Find where the given text appears and provide that cell's center as [X, Y] coordinate. 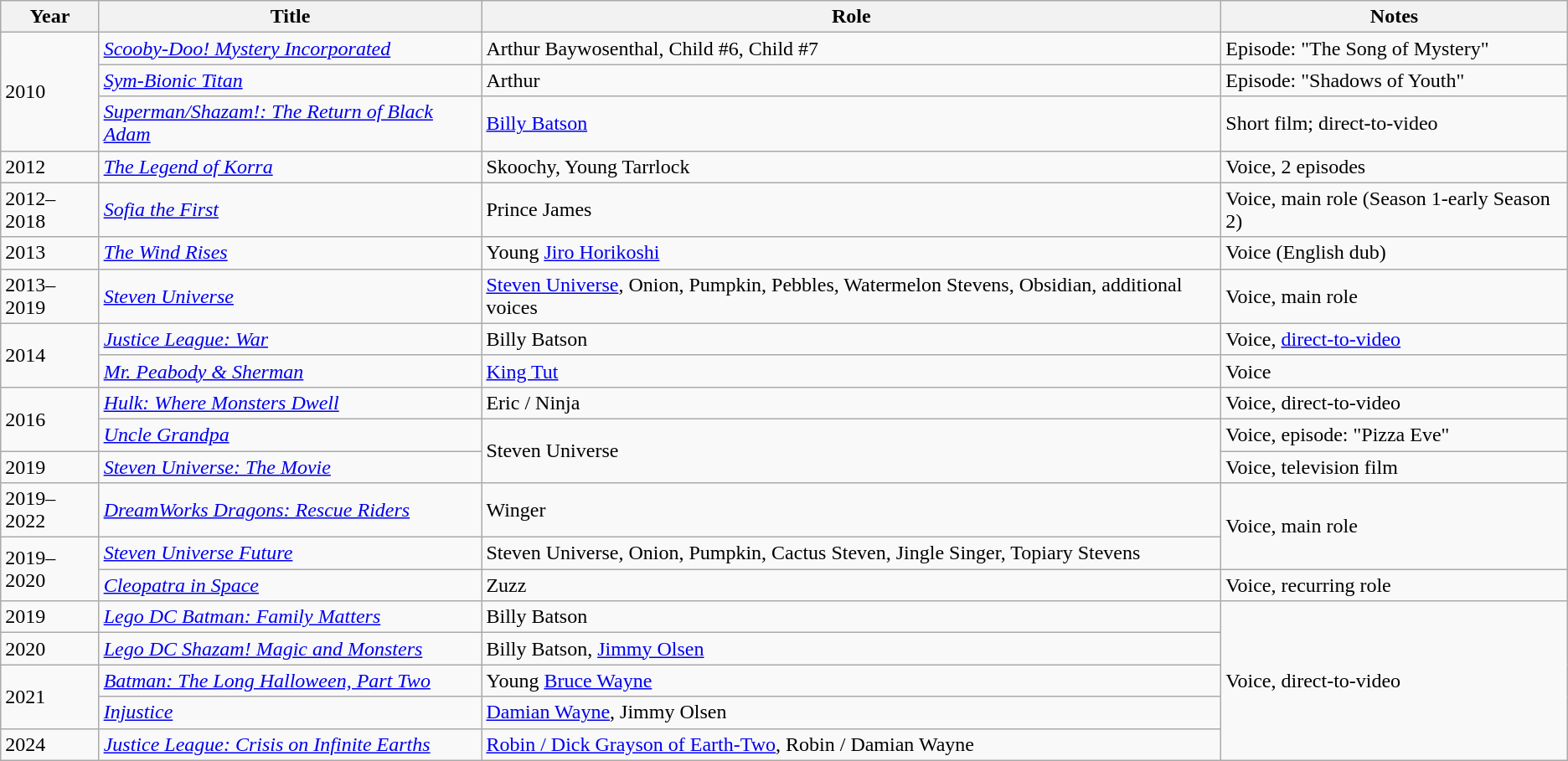
Steven Universe, Onion, Pumpkin, Pebbles, Watermelon Stevens, Obsidian, additional voices [851, 296]
Justice League: War [290, 339]
Cleopatra in Space [290, 585]
2021 [50, 697]
2020 [50, 649]
Uncle Grandpa [290, 434]
2014 [50, 355]
Arthur Baywosenthal, Child #6, Child #7 [851, 49]
Notes [1394, 17]
Eric / Ninja [851, 403]
2012 [50, 167]
2010 [50, 92]
Episode: "Shadows of Youth" [1394, 80]
Young Jiro Horikoshi [851, 253]
Lego DC Shazam! Magic and Monsters [290, 649]
Steven Universe: The Movie [290, 466]
The Wind Rises [290, 253]
Winger [851, 511]
Lego DC Batman: Family Matters [290, 617]
DreamWorks Dragons: Rescue Riders [290, 511]
Voice [1394, 371]
2019–2020 [50, 569]
Billy Batson, Jimmy Olsen [851, 649]
Scooby-Doo! Mystery Incorporated [290, 49]
2019–2022 [50, 511]
2024 [50, 744]
2016 [50, 419]
Skoochy, Young Tarrlock [851, 167]
Superman/Shazam!: The Return of Black Adam [290, 124]
Voice (English dub) [1394, 253]
Damian Wayne, Jimmy Olsen [851, 712]
Robin / Dick Grayson of Earth-Two, Robin / Damian Wayne [851, 744]
Young Bruce Wayne [851, 681]
Year [50, 17]
Injustice [290, 712]
Mr. Peabody & Sherman [290, 371]
Episode: "The Song of Mystery" [1394, 49]
Voice, 2 episodes [1394, 167]
2012–2018 [50, 209]
Prince James [851, 209]
Role [851, 17]
Steven Universe Future [290, 553]
Hulk: Where Monsters Dwell [290, 403]
Voice, television film [1394, 466]
Steven Universe, Onion, Pumpkin, Cactus Steven, Jingle Singer, Topiary Stevens [851, 553]
Sym-Bionic Titan [290, 80]
2013 [50, 253]
King Tut [851, 371]
Sofia the First [290, 209]
Short film; direct-to-video [1394, 124]
2013–2019 [50, 296]
Zuzz [851, 585]
Justice League: Crisis on Infinite Earths [290, 744]
The Legend of Korra [290, 167]
Voice, main role (Season 1-early Season 2) [1394, 209]
Arthur [851, 80]
Voice, recurring role [1394, 585]
Voice, episode: "Pizza Eve" [1394, 434]
Batman: The Long Halloween, Part Two [290, 681]
Title [290, 17]
